Determine the [X, Y] coordinate at the center of the cell enclosing the given text.  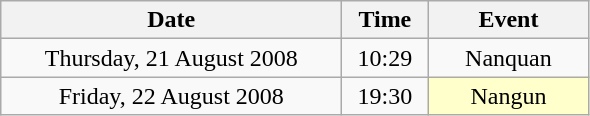
Nanquan [508, 58]
Nangun [508, 96]
Time [385, 20]
10:29 [385, 58]
Friday, 22 August 2008 [172, 96]
Event [508, 20]
Date [172, 20]
Thursday, 21 August 2008 [172, 58]
19:30 [385, 96]
